From the cell containing the given text, extract its center point as [x, y] coordinate. 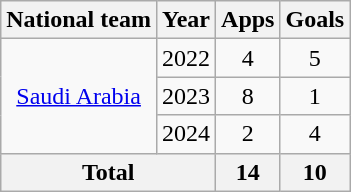
Year [186, 20]
2022 [186, 58]
5 [315, 58]
8 [248, 96]
Saudi Arabia [79, 96]
10 [315, 172]
2024 [186, 134]
14 [248, 172]
1 [315, 96]
Goals [315, 20]
2 [248, 134]
National team [79, 20]
Apps [248, 20]
Total [108, 172]
2023 [186, 96]
